Capture the cell that displays the provided text and extract its (X, Y) central coordinate. 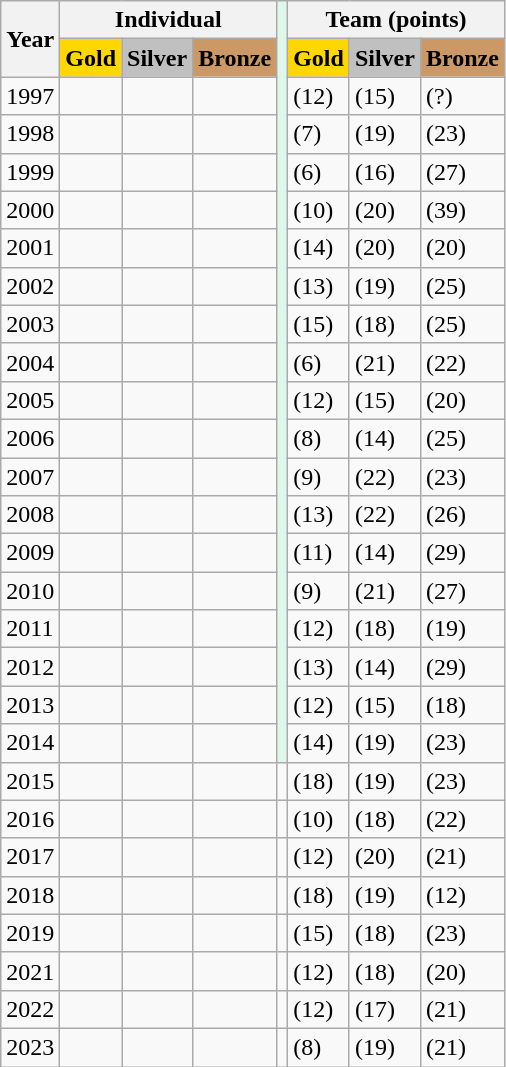
(11) (319, 553)
2004 (30, 362)
2006 (30, 438)
(26) (462, 515)
2019 (30, 933)
1999 (30, 172)
2009 (30, 553)
2022 (30, 1009)
2001 (30, 248)
2011 (30, 629)
(7) (319, 134)
2014 (30, 743)
2017 (30, 857)
(39) (462, 210)
2002 (30, 286)
(?) (462, 96)
(17) (384, 1009)
(16) (384, 172)
2008 (30, 515)
Team (points) (396, 20)
2012 (30, 667)
Individual (168, 20)
1997 (30, 96)
2010 (30, 591)
2003 (30, 324)
1998 (30, 134)
2000 (30, 210)
2021 (30, 971)
2023 (30, 1047)
Year (30, 39)
2018 (30, 895)
2007 (30, 477)
2016 (30, 819)
2013 (30, 705)
2005 (30, 400)
2015 (30, 781)
